Provide the (X, Y) coordinate of the cell's center where the given text is located.  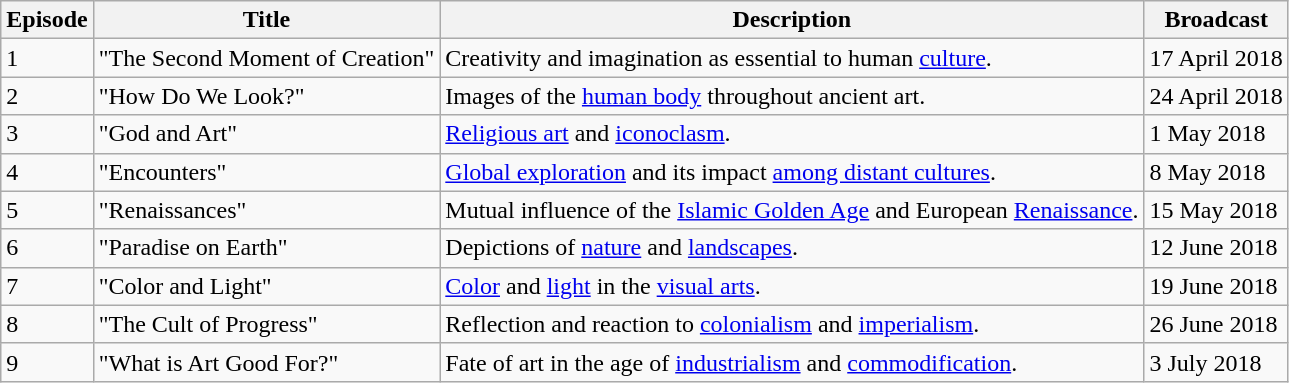
5 (47, 210)
Color and light in the visual arts. (792, 286)
"God and Art" (266, 134)
Images of the human body throughout ancient art. (792, 96)
Global exploration and its impact among distant cultures. (792, 172)
9 (47, 362)
"The Cult of Progress" (266, 324)
Broadcast (1216, 20)
Creativity and imagination as essential to human culture. (792, 58)
6 (47, 248)
2 (47, 96)
Fate of art in the age of industrialism and commodification. (792, 362)
1 May 2018 (1216, 134)
Mutual influence of the Islamic Golden Age and European Renaissance. (792, 210)
4 (47, 172)
7 (47, 286)
Religious art and iconoclasm. (792, 134)
26 June 2018 (1216, 324)
"Encounters" (266, 172)
17 April 2018 (1216, 58)
24 April 2018 (1216, 96)
1 (47, 58)
"What is Art Good For?" (266, 362)
Title (266, 20)
8 May 2018 (1216, 172)
19 June 2018 (1216, 286)
15 May 2018 (1216, 210)
Description (792, 20)
3 July 2018 (1216, 362)
"How Do We Look?" (266, 96)
"Color and Light" (266, 286)
"Paradise on Earth" (266, 248)
3 (47, 134)
Reflection and reaction to colonialism and imperialism. (792, 324)
8 (47, 324)
"The Second Moment of Creation" (266, 58)
"Renaissances" (266, 210)
12 June 2018 (1216, 248)
Episode (47, 20)
Depictions of nature and landscapes. (792, 248)
